Detect which cell encompasses the target text, then output its [x, y] center coordinate. 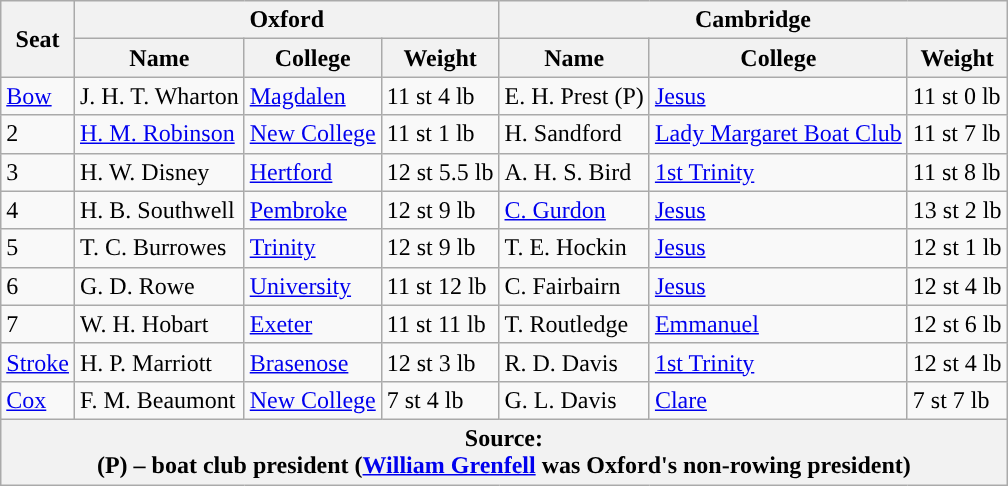
11 st 11 lb [440, 324]
Bow [38, 96]
H. M. Robinson [159, 134]
6 [38, 286]
Cambridge [753, 20]
F. M. Beaumont [159, 400]
Seat [38, 39]
A. H. S. Bird [574, 172]
Source:(P) – boat club president (William Grenfell was Oxford's non-rowing president) [504, 452]
H. Sandford [574, 134]
11 st 4 lb [440, 96]
2 [38, 134]
T. E. Hockin [574, 248]
11 st 8 lb [957, 172]
12 st 5.5 lb [440, 172]
11 st 7 lb [957, 134]
12 st 3 lb [440, 362]
12 st 6 lb [957, 324]
Exeter [312, 324]
J. H. T. Wharton [159, 96]
13 st 2 lb [957, 210]
E. H. Prest (P) [574, 96]
Lady Margaret Boat Club [778, 134]
R. D. Davis [574, 362]
Cox [38, 400]
University [312, 286]
G. D. Rowe [159, 286]
H. P. Marriott [159, 362]
G. L. Davis [574, 400]
7 st 4 lb [440, 400]
4 [38, 210]
H. W. Disney [159, 172]
Brasenose [312, 362]
Stroke [38, 362]
7 [38, 324]
T. Routledge [574, 324]
5 [38, 248]
Hertford [312, 172]
C. Gurdon [574, 210]
3 [38, 172]
Pembroke [312, 210]
12 st 1 lb [957, 248]
11 st 12 lb [440, 286]
11 st 1 lb [440, 134]
Oxford [286, 20]
11 st 0 lb [957, 96]
Clare [778, 400]
C. Fairbairn [574, 286]
H. B. Southwell [159, 210]
Trinity [312, 248]
T. C. Burrowes [159, 248]
Emmanuel [778, 324]
W. H. Hobart [159, 324]
Magdalen [312, 96]
7 st 7 lb [957, 400]
